Determine the [x, y] coordinate at the center of the cell enclosing the given text.  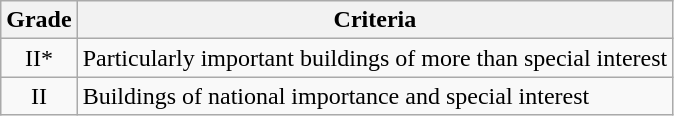
Grade [39, 20]
II* [39, 58]
Particularly important buildings of more than special interest [375, 58]
II [39, 96]
Buildings of national importance and special interest [375, 96]
Criteria [375, 20]
